Provide the (x, y) coordinate of the cell's center where the given text is located.  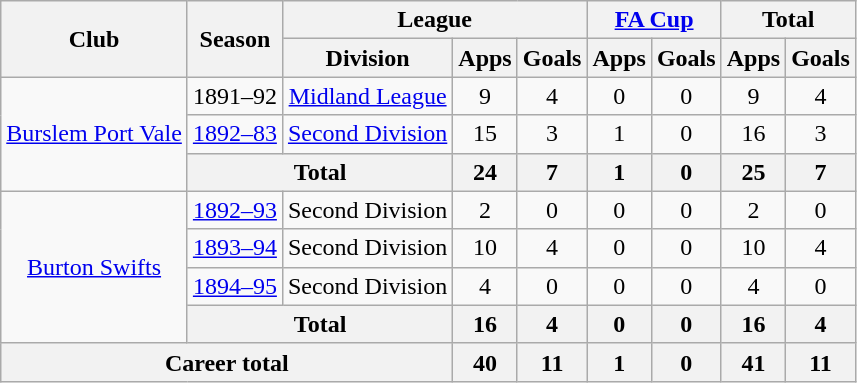
40 (485, 362)
1892–93 (234, 210)
Career total (227, 362)
Club (94, 39)
1891–92 (234, 96)
1894–95 (234, 286)
Burton Swifts (94, 267)
41 (753, 362)
1893–94 (234, 248)
Season (234, 39)
25 (753, 172)
1892–83 (234, 134)
Midland League (367, 96)
24 (485, 172)
15 (485, 134)
Division (367, 58)
League (434, 20)
FA Cup (654, 20)
Burslem Port Vale (94, 134)
